Provide the [x, y] coordinate of the cell's center where the given text is located.  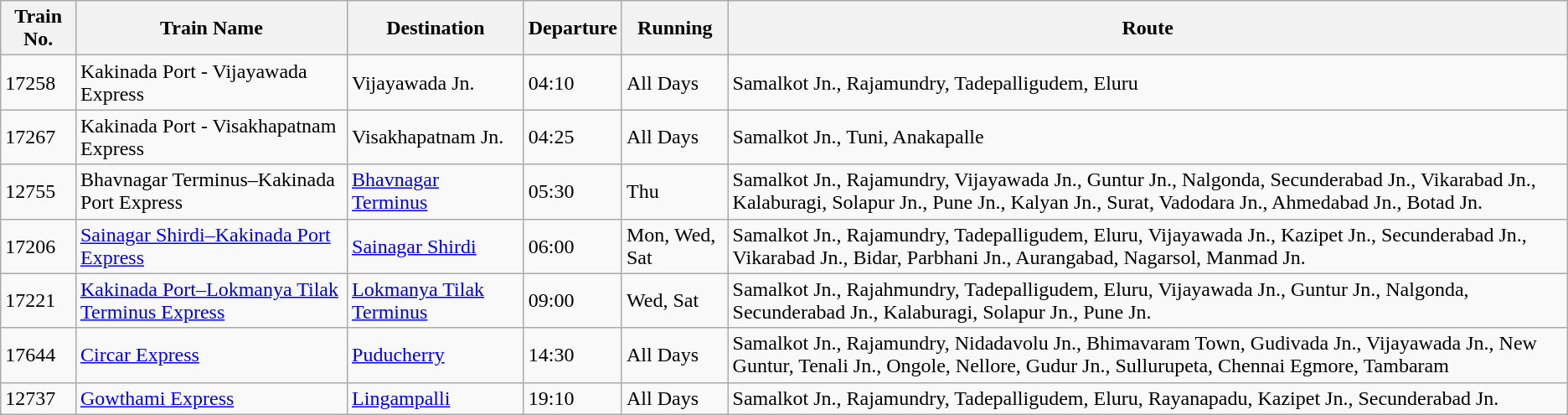
17221 [39, 300]
19:10 [573, 398]
09:00 [573, 300]
Thu [675, 191]
04:10 [573, 82]
Kakinada Port–Lokmanya Tilak Terminus Express [211, 300]
17206 [39, 246]
Gowthami Express [211, 398]
Lingampalli [436, 398]
Bhavnagar Terminus [436, 191]
Samalkot Jn., Rajahmundry, Tadepalligudem, Eluru, Vijayawada Jn., Guntur Jn., Nalgonda, Secunderabad Jn., Kalaburagi, Solapur Jn., Pune Jn. [1148, 300]
Visakhapatnam Jn. [436, 137]
12737 [39, 398]
12755 [39, 191]
Circar Express [211, 355]
Route [1148, 29]
Vijayawada Jn. [436, 82]
Wed, Sat [675, 300]
Running [675, 29]
14:30 [573, 355]
Kakinada Port - Vijayawada Express [211, 82]
17267 [39, 137]
Lokmanya Tilak Terminus [436, 300]
Sainagar Shirdi–Kakinada Port Express [211, 246]
04:25 [573, 137]
Kakinada Port - Visakhapatnam Express [211, 137]
17644 [39, 355]
Mon, Wed, Sat [675, 246]
Bhavnagar Terminus–Kakinada Port Express [211, 191]
Samalkot Jn., Tuni, Anakapalle [1148, 137]
Train Name [211, 29]
17258 [39, 82]
05:30 [573, 191]
Destination [436, 29]
06:00 [573, 246]
Samalkot Jn., Rajamundry, Tadepalligudem, Eluru, Rayanapadu, Kazipet Jn., Secunderabad Jn. [1148, 398]
Sainagar Shirdi [436, 246]
Train No. [39, 29]
Departure [573, 29]
Puducherry [436, 355]
Samalkot Jn., Rajamundry, Tadepalligudem, Eluru [1148, 82]
